Identify which cell holds the provided text, then report its [x, y] central coordinate. 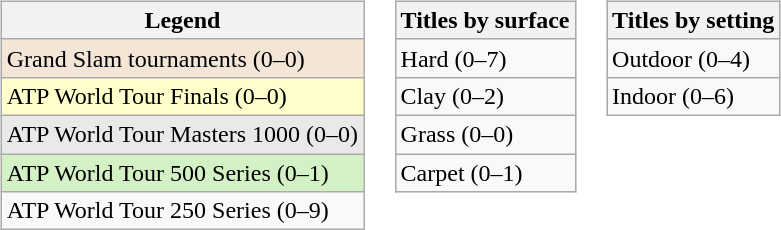
Outdoor (0–4) [694, 58]
Carpet (0–1) [485, 173]
Titles by setting [694, 20]
Titles by surface [485, 20]
ATP World Tour Finals (0–0) [182, 96]
ATP World Tour Masters 1000 (0–0) [182, 134]
Clay (0–2) [485, 96]
Legend [182, 20]
Grand Slam tournaments (0–0) [182, 58]
Indoor (0–6) [694, 96]
Grass (0–0) [485, 134]
ATP World Tour 500 Series (0–1) [182, 173]
Hard (0–7) [485, 58]
ATP World Tour 250 Series (0–9) [182, 211]
